Find where the given text appears and provide that cell's center as (x, y) coordinate. 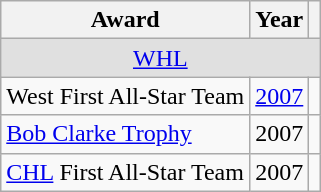
Year (280, 20)
WHL (160, 58)
West First All-Star Team (126, 96)
CHL First All-Star Team (126, 172)
Bob Clarke Trophy (126, 134)
Award (126, 20)
